Provide the (x, y) coordinate of the cell's center where the given text is located.  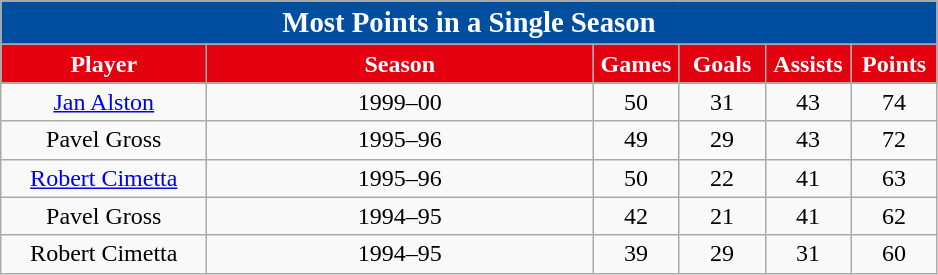
62 (894, 216)
Goals (722, 64)
Games (636, 64)
1999–00 (400, 102)
Player (104, 64)
Season (400, 64)
Jan Alston (104, 102)
Assists (808, 64)
22 (722, 178)
60 (894, 254)
49 (636, 140)
Most Points in a Single Season (469, 23)
Points (894, 64)
74 (894, 102)
72 (894, 140)
21 (722, 216)
39 (636, 254)
42 (636, 216)
63 (894, 178)
